Locate the cell with the specified text and output its (X, Y) center coordinate. 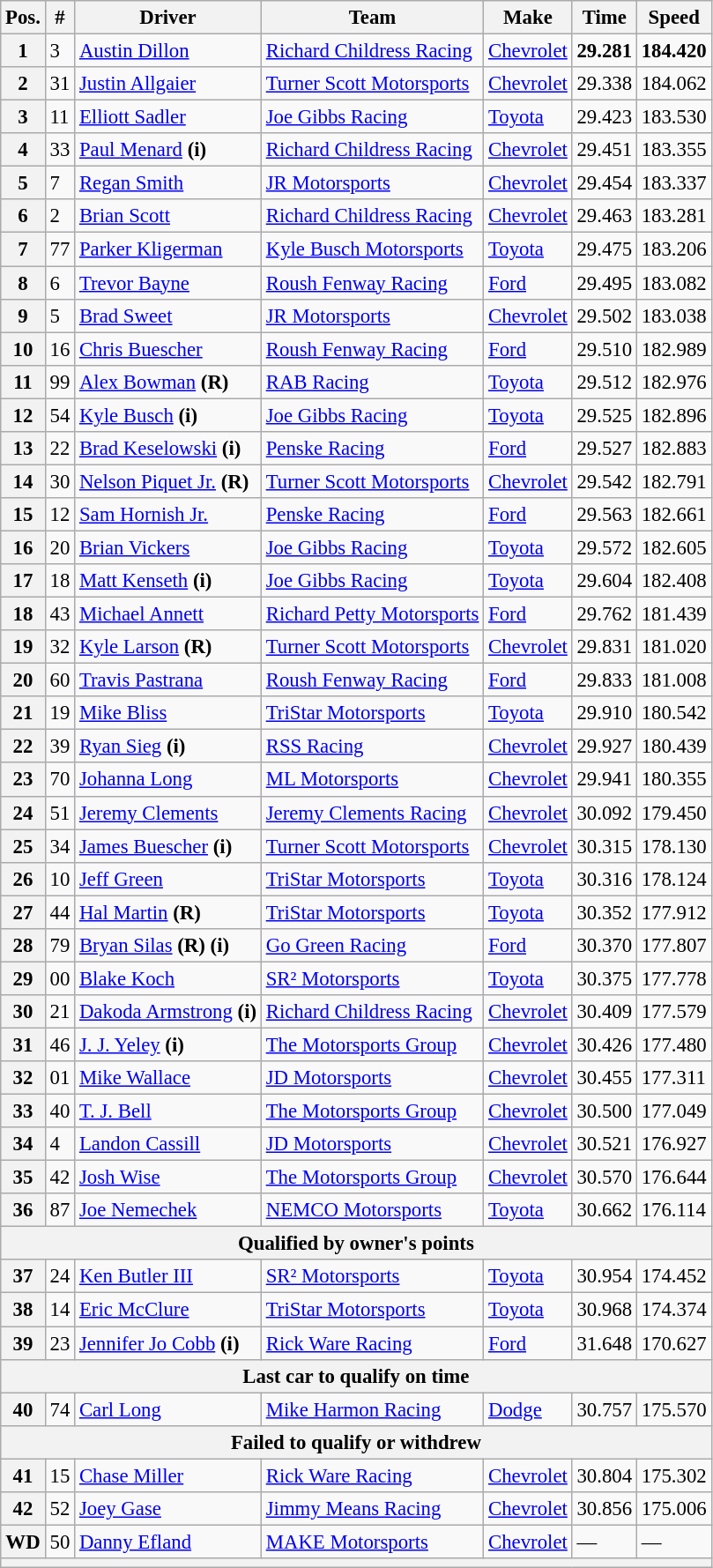
Justin Allgaier (168, 84)
Brian Scott (168, 216)
177.912 (673, 912)
178.124 (673, 879)
176.114 (673, 1210)
Joey Gase (168, 1509)
29.423 (605, 117)
174.374 (673, 1310)
30.856 (605, 1509)
Kyle Busch (i) (168, 415)
NEMCO Motorsports (372, 1210)
182.408 (673, 581)
Bryan Silas (R) (i) (168, 946)
Last car to qualify on time (356, 1376)
30.352 (605, 912)
13 (23, 449)
50 (60, 1542)
29.910 (605, 713)
177.049 (673, 1111)
30.954 (605, 1277)
Chase Miller (168, 1475)
Regan Smith (168, 183)
MAKE Motorsports (372, 1542)
Mike Harmon Racing (372, 1409)
183.206 (673, 249)
Speed (673, 18)
38 (23, 1310)
Nelson Piquet Jr. (R) (168, 481)
70 (60, 780)
184.420 (673, 51)
29 (23, 978)
52 (60, 1509)
29.941 (605, 780)
Landon Cassill (168, 1144)
46 (60, 1044)
60 (60, 680)
Jeremy Clements Racing (372, 813)
177.311 (673, 1078)
Alex Bowman (R) (168, 382)
183.281 (673, 216)
Make (528, 18)
29.542 (605, 481)
176.644 (673, 1178)
1 (23, 51)
Trevor Bayne (168, 283)
Brian Vickers (168, 547)
Qualified by owner's points (356, 1244)
Dakoda Armstrong (i) (168, 1012)
29.502 (605, 316)
30.316 (605, 879)
184.062 (673, 84)
Dodge (528, 1409)
182.883 (673, 449)
27 (23, 912)
54 (60, 415)
170.627 (673, 1343)
Josh Wise (168, 1178)
29.762 (605, 614)
30.570 (605, 1178)
Parker Kligerman (168, 249)
30.662 (605, 1210)
Mike Wallace (168, 1078)
Mike Bliss (168, 713)
Carl Long (168, 1409)
181.439 (673, 614)
29.604 (605, 581)
Kyle Busch Motorsports (372, 249)
41 (23, 1475)
180.439 (673, 747)
17 (23, 581)
Pos. (23, 18)
179.450 (673, 813)
29.527 (605, 449)
Ken Butler III (168, 1277)
29.831 (605, 647)
00 (60, 978)
Richard Petty Motorsports (372, 614)
30.092 (605, 813)
79 (60, 946)
Failed to qualify or withdrew (356, 1442)
182.976 (673, 382)
30.370 (605, 946)
Eric McClure (168, 1310)
176.927 (673, 1144)
30.968 (605, 1310)
183.337 (673, 183)
Austin Dillon (168, 51)
Brad Sweet (168, 316)
30.426 (605, 1044)
25 (23, 846)
29.525 (605, 415)
178.130 (673, 846)
177.579 (673, 1012)
177.480 (673, 1044)
30.315 (605, 846)
RSS Racing (372, 747)
35 (23, 1178)
174.452 (673, 1277)
30.455 (605, 1078)
36 (23, 1210)
Brad Keselowski (i) (168, 449)
Joe Nemechek (168, 1210)
J. J. Yeley (i) (168, 1044)
Sam Hornish Jr. (168, 515)
177.807 (673, 946)
Jeff Green (168, 879)
175.302 (673, 1475)
181.020 (673, 647)
44 (60, 912)
177.778 (673, 978)
Jeremy Clements (168, 813)
30.500 (605, 1111)
30.757 (605, 1409)
74 (60, 1409)
Blake Koch (168, 978)
Travis Pastrana (168, 680)
183.038 (673, 316)
182.989 (673, 349)
29.572 (605, 547)
29.563 (605, 515)
183.530 (673, 117)
Matt Kenseth (i) (168, 581)
29.281 (605, 51)
30.375 (605, 978)
99 (60, 382)
James Buescher (i) (168, 846)
ML Motorsports (372, 780)
01 (60, 1078)
29.495 (605, 283)
26 (23, 879)
Paul Menard (i) (168, 150)
29.454 (605, 183)
Michael Annett (168, 614)
# (60, 18)
29.475 (605, 249)
Hal Martin (R) (168, 912)
29.512 (605, 382)
T. J. Bell (168, 1111)
Jimmy Means Racing (372, 1509)
8 (23, 283)
87 (60, 1210)
181.008 (673, 680)
37 (23, 1277)
RAB Racing (372, 382)
Danny Efland (168, 1542)
9 (23, 316)
183.355 (673, 150)
29.833 (605, 680)
28 (23, 946)
182.661 (673, 515)
180.355 (673, 780)
Driver (168, 18)
29.463 (605, 216)
30.804 (605, 1475)
WD (23, 1542)
175.006 (673, 1509)
30.409 (605, 1012)
Go Green Racing (372, 946)
43 (60, 614)
Kyle Larson (R) (168, 647)
31.648 (605, 1343)
180.542 (673, 713)
Team (372, 18)
29.451 (605, 150)
77 (60, 249)
Chris Buescher (168, 349)
Ryan Sieg (i) (168, 747)
183.082 (673, 283)
30.521 (605, 1144)
Jennifer Jo Cobb (i) (168, 1343)
182.896 (673, 415)
29.927 (605, 747)
29.510 (605, 349)
Time (605, 18)
175.570 (673, 1409)
182.791 (673, 481)
51 (60, 813)
Johanna Long (168, 780)
Elliott Sadler (168, 117)
29.338 (605, 84)
182.605 (673, 547)
